Capture the cell that displays the provided text and extract its [X, Y] central coordinate. 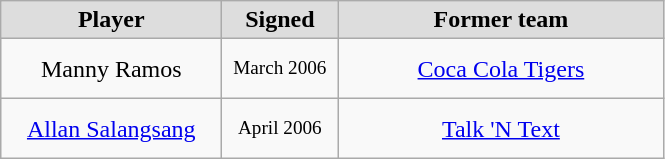
April 2006 [280, 129]
Allan Salangsang [112, 129]
Former team [501, 20]
Player [112, 20]
March 2006 [280, 69]
Signed [280, 20]
Coca Cola Tigers [501, 69]
Manny Ramos [112, 69]
Talk 'N Text [501, 129]
